Locate the cell with the specified text and output its (X, Y) center coordinate. 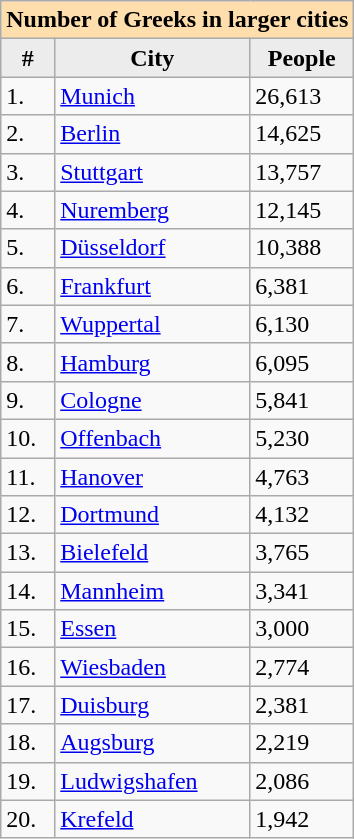
14. (28, 591)
Cologne (152, 400)
Düsseldorf (152, 248)
13. (28, 553)
11. (28, 477)
1. (28, 96)
5,230 (302, 438)
15. (28, 629)
18. (28, 743)
Duisburg (152, 705)
3,765 (302, 553)
2,381 (302, 705)
13,757 (302, 172)
4,763 (302, 477)
6,095 (302, 362)
8. (28, 362)
10,388 (302, 248)
14,625 (302, 134)
Frankfurt (152, 286)
4. (28, 210)
19. (28, 781)
Essen (152, 629)
Nuremberg (152, 210)
2,774 (302, 667)
Munich (152, 96)
Bielefeld (152, 553)
Mannheim (152, 591)
3. (28, 172)
12. (28, 515)
10. (28, 438)
3,341 (302, 591)
Ludwigshafen (152, 781)
Berlin (152, 134)
Augsburg (152, 743)
2. (28, 134)
9. (28, 400)
12,145 (302, 210)
Offenbach (152, 438)
17. (28, 705)
City (152, 58)
People (302, 58)
Number of Greeks in larger cities (178, 20)
2,086 (302, 781)
Wiesbaden (152, 667)
Wuppertal (152, 324)
Hanover (152, 477)
5,841 (302, 400)
Hamburg (152, 362)
20. (28, 819)
2,219 (302, 743)
26,613 (302, 96)
5. (28, 248)
7. (28, 324)
# (28, 58)
6,381 (302, 286)
16. (28, 667)
Dortmund (152, 515)
4,132 (302, 515)
3,000 (302, 629)
Krefeld (152, 819)
1,942 (302, 819)
6,130 (302, 324)
Stuttgart (152, 172)
6. (28, 286)
